Search for the cell housing the specified text and yield its (X, Y) center coordinate. 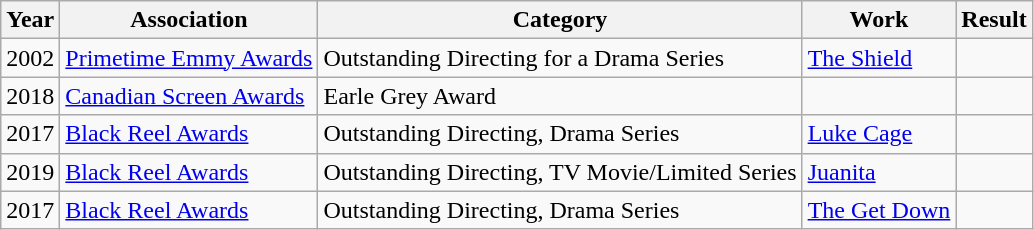
2019 (30, 172)
Category (560, 20)
Association (189, 20)
The Shield (879, 58)
Outstanding Directing, TV Movie/Limited Series (560, 172)
2018 (30, 96)
Primetime Emmy Awards (189, 58)
Work (879, 20)
Juanita (879, 172)
Luke Cage (879, 134)
Canadian Screen Awards (189, 96)
Earle Grey Award (560, 96)
Outstanding Directing for a Drama Series (560, 58)
The Get Down (879, 210)
2002 (30, 58)
Year (30, 20)
Result (994, 20)
